Pinpoint the cell where the given text exists, returning its [X, Y] midpoint coordinate. 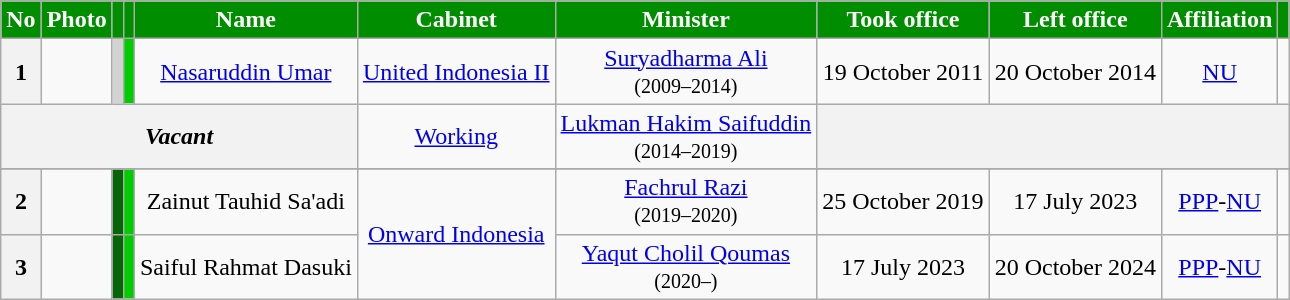
United Indonesia II [456, 72]
25 October 2019 [903, 202]
Yaqut Cholil Qoumas(2020–) [686, 266]
Vacant [180, 136]
20 October 2024 [1075, 266]
Name [246, 20]
Affiliation [1219, 20]
Fachrul Razi(2019–2020) [686, 202]
1 [21, 72]
NU [1219, 72]
3 [21, 266]
Photo [76, 20]
Onward Indonesia [456, 234]
Saiful Rahmat Dasuki [246, 266]
Nasaruddin Umar [246, 72]
Zainut Tauhid Sa'adi [246, 202]
Working [456, 136]
Suryadharma Ali(2009–2014) [686, 72]
Lukman Hakim Saifuddin(2014–2019) [686, 136]
Minister [686, 20]
Cabinet [456, 20]
Took office [903, 20]
19 October 2011 [903, 72]
Left office [1075, 20]
2 [21, 202]
No [21, 20]
20 October 2014 [1075, 72]
